Determine the (x, y) coordinate at the center of the cell enclosing the given text.  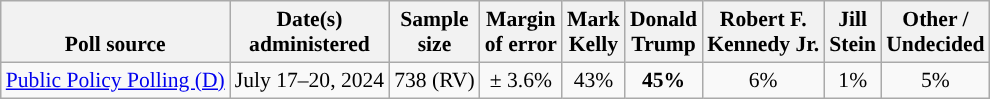
1% (852, 80)
Samplesize (434, 32)
738 (RV) (434, 80)
± 3.6% (521, 80)
JillStein (852, 32)
Robert F.Kennedy Jr. (763, 32)
MarkKelly (594, 32)
5% (935, 80)
45% (664, 80)
6% (763, 80)
Marginof error (521, 32)
July 17–20, 2024 (310, 80)
43% (594, 80)
Poll source (116, 32)
DonaldTrump (664, 32)
Public Policy Polling (D) (116, 80)
Other /Undecided (935, 32)
Date(s)administered (310, 32)
